Scan for the cell matching the given text and deliver its (x, y) coordinate at center. 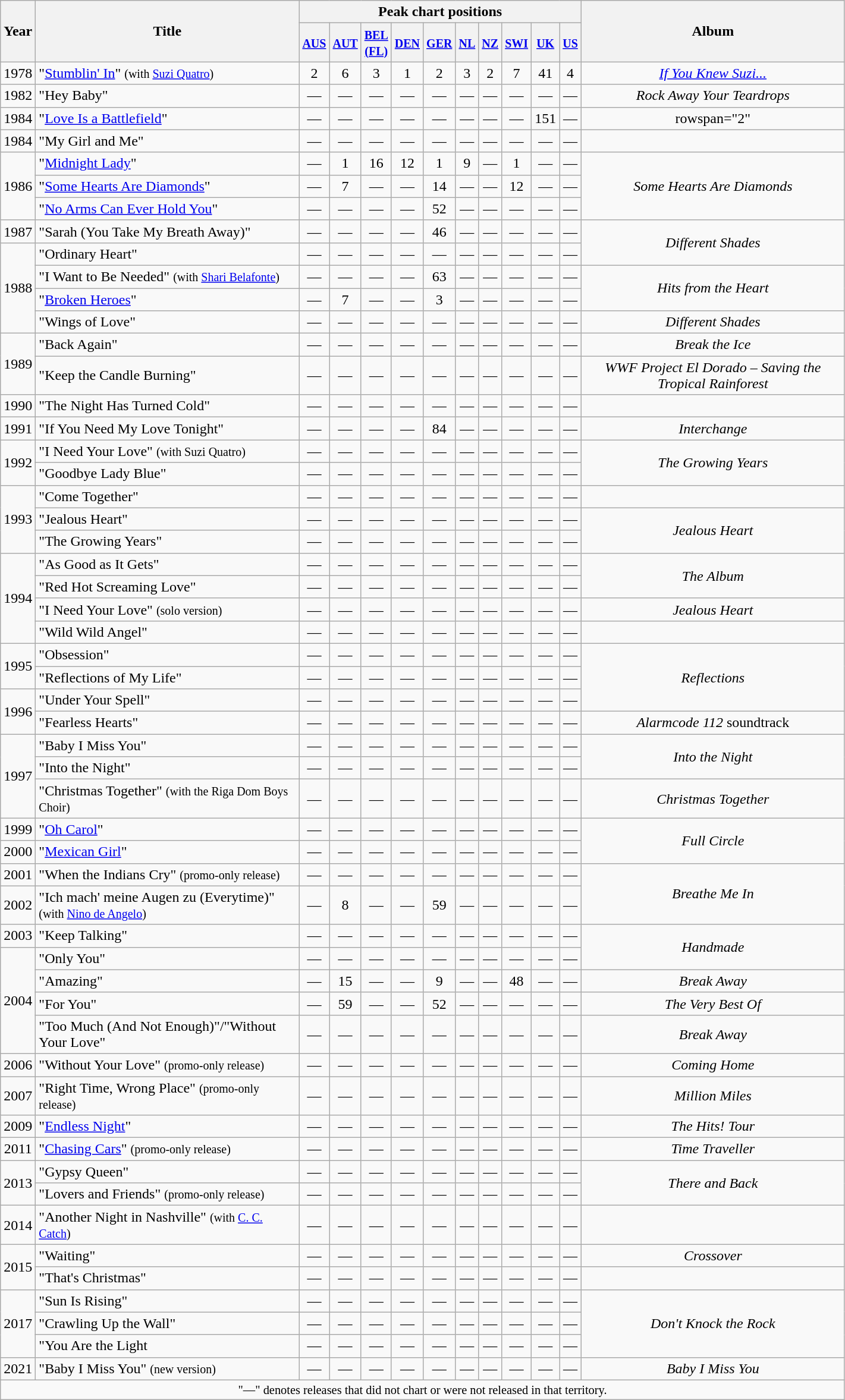
AUS (314, 43)
"As Good as It Gets" (168, 564)
1978 (18, 73)
2015 (18, 1267)
"Under Your Spell" (168, 700)
1995 (18, 666)
2007 (18, 1095)
"No Arms Can Ever Hold You" (168, 209)
"Christmas Together" (with the Riga Dom Boys Choir) (168, 799)
"Wild Wild Angel" (168, 632)
"Chasing Cars" (promo-only release) (168, 1149)
rowspan="2" (712, 118)
The Album (712, 575)
"Come Together" (168, 496)
2017 (18, 1323)
46 (439, 231)
"Jealous Heart" (168, 519)
"The Growing Years" (168, 542)
1982 (18, 96)
"Ordinary Heart" (168, 254)
2014 (18, 1225)
2013 (18, 1183)
"Some Hearts Are Diamonds" (168, 186)
Crossover (712, 1256)
1989 (18, 364)
"Baby I Miss You" (168, 745)
Million Miles (712, 1095)
84 (439, 429)
"For You" (168, 1003)
Interchange (712, 429)
"Back Again" (168, 345)
1988 (18, 288)
1999 (18, 829)
"My Girl and Me" (168, 141)
2002 (18, 905)
NL (467, 43)
"I Need Your Love" (with Suzi Quatro) (168, 451)
AUT (345, 43)
Year (18, 31)
16 (376, 163)
"Into the Night" (168, 768)
"Midnight Lady" (168, 163)
14 (439, 186)
"Right Time, Wrong Place" (promo-only release) (168, 1095)
If You Knew Suzi... (712, 73)
"Waiting" (168, 1256)
"Obsession" (168, 655)
6 (345, 73)
NZ (490, 43)
BEL(FL) (376, 43)
8 (345, 905)
"Lovers and Friends" (promo-only release) (168, 1194)
"Amazing" (168, 981)
63 (439, 276)
Time Traveller (712, 1149)
The Hits! Tour (712, 1127)
Some Hearts Are Diamonds (712, 186)
2006 (18, 1065)
Rock Away Your Teardrops (712, 96)
1997 (18, 776)
Coming Home (712, 1065)
151 (546, 118)
Christmas Together (712, 799)
"Oh Carol" (168, 829)
"Too Much (And Not Enough)"/"Without Your Love" (168, 1034)
Title (168, 31)
1990 (18, 406)
"When the Indians Cry" (promo-only release) (168, 874)
SWI (517, 43)
"Wings of Love" (168, 322)
4 (571, 73)
The Very Best Of (712, 1003)
"Hey Baby" (168, 96)
1991 (18, 429)
"Crawling Up the Wall" (168, 1323)
"Keep the Candle Burning" (168, 376)
41 (546, 73)
Break the Ice (712, 345)
1993 (18, 519)
Into the Night (712, 757)
1996 (18, 712)
GER (439, 43)
"Endless Night" (168, 1127)
WWF Project El Dorado – Saving the Tropical Rainforest (712, 376)
"Ich mach' meine Augen zu (Everytime)" (with Nino de Angelo) (168, 905)
"Another Night in Nashville" (with C. C. Catch) (168, 1225)
"Fearless Hearts" (168, 723)
2000 (18, 852)
"Love Is a Battlefield" (168, 118)
The Growing Years (712, 463)
"You Are the Light (168, 1346)
DEN (407, 43)
UK (546, 43)
15 (345, 981)
1987 (18, 231)
Reflections (712, 677)
Alarmcode 112 soundtrack (712, 723)
1994 (18, 598)
Album (712, 31)
"Reflections of My Life" (168, 677)
"Mexican Girl" (168, 852)
Handmade (712, 947)
1992 (18, 463)
"Red Hot Screaming Love" (168, 587)
"Only You" (168, 958)
Baby I Miss You (712, 1368)
Don't Knock the Rock (712, 1323)
There and Back (712, 1183)
"That's Christmas" (168, 1278)
"I Need Your Love" (solo version) (168, 609)
US (571, 43)
2003 (18, 936)
"Sarah (You Take My Breath Away)" (168, 231)
"Stumblin' In" (with Suzi Quatro) (168, 73)
"I Want to Be Needed" (with Shari Belafonte) (168, 276)
"Keep Talking" (168, 936)
"If You Need My Love Tonight" (168, 429)
"Without Your Love" (promo-only release) (168, 1065)
2004 (18, 1000)
"Baby I Miss You" (new version) (168, 1368)
Full Circle (712, 841)
48 (517, 981)
Peak chart positions (440, 12)
"Gypsy Queen" (168, 1172)
1986 (18, 186)
2011 (18, 1149)
"Broken Heroes" (168, 299)
Breathe Me In (712, 894)
2009 (18, 1127)
2021 (18, 1368)
2001 (18, 874)
"The Night Has Turned Cold" (168, 406)
"—" denotes releases that did not chart or were not released in that territory. (423, 1390)
Hits from the Heart (712, 288)
"Goodbye Lady Blue" (168, 474)
"Sun Is Rising" (168, 1301)
